Determine the [X, Y] coordinate at the center of the cell enclosing the given text.  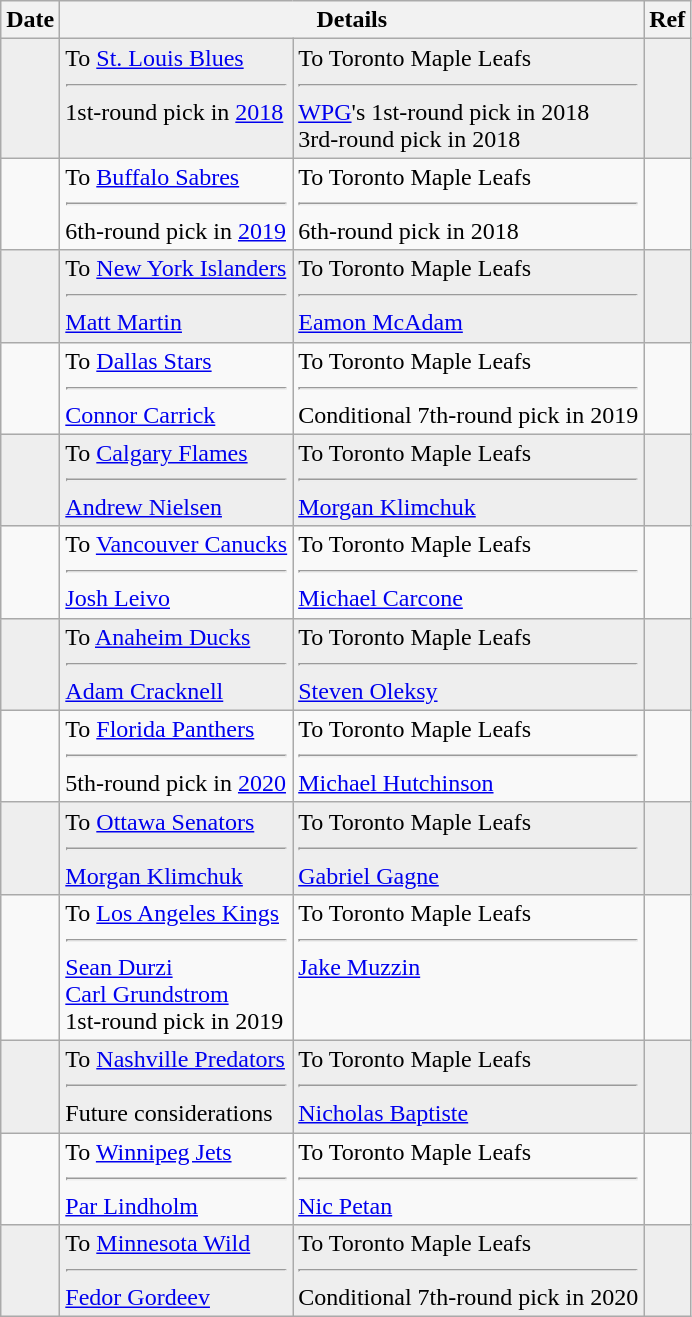
To St. Louis Blues1st-round pick in 2018 [176, 98]
To Anaheim DucksAdam Cracknell [176, 664]
Date [30, 20]
To Toronto Maple LeafsWPG's 1st-round pick in 20183rd-round pick in 2018 [468, 98]
To Nashville PredatorsFuture considerations [176, 1086]
To Toronto Maple Leafs6th-round pick in 2018 [468, 204]
To Vancouver CanucksJosh Leivo [176, 572]
Ref [668, 20]
To Florida Panthers5th-round pick in 2020 [176, 756]
To Los Angeles KingsSean DurziCarl Grundstrom1st-round pick in 2019 [176, 967]
To Toronto Maple LeafsSteven Oleksy [468, 664]
To New York IslandersMatt Martin [176, 296]
To Toronto Maple LeafsEamon McAdam [468, 296]
To Buffalo Sabres6th-round pick in 2019 [176, 204]
To Dallas StarsConnor Carrick [176, 388]
To Toronto Maple LeafsConditional 7th-round pick in 2020 [468, 1271]
To Toronto Maple LeafsNicholas Baptiste [468, 1086]
To Toronto Maple LeafsMichael Hutchinson [468, 756]
To Toronto Maple LeafsJake Muzzin [468, 967]
To Toronto Maple LeafsMichael Carcone [468, 572]
To Toronto Maple LeafsNic Petan [468, 1178]
To Calgary FlamesAndrew Nielsen [176, 480]
To Toronto Maple LeafsMorgan Klimchuk [468, 480]
To Toronto Maple LeafsGabriel Gagne [468, 848]
Details [352, 20]
To Toronto Maple LeafsConditional 7th-round pick in 2019 [468, 388]
To Minnesota WildFedor Gordeev [176, 1271]
To Ottawa SenatorsMorgan Klimchuk [176, 848]
To Winnipeg JetsPar Lindholm [176, 1178]
